Locate the cell with the specified text and output its [x, y] center coordinate. 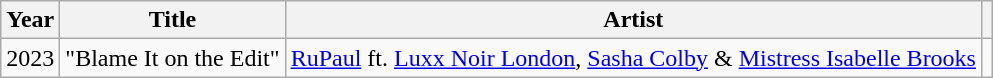
2023 [30, 58]
Year [30, 20]
"Blame It on the Edit" [172, 58]
Title [172, 20]
Artist [633, 20]
RuPaul ft. Luxx Noir London, Sasha Colby & Mistress Isabelle Brooks [633, 58]
